Return the (x, y) coordinate for the center point of the cell that contains the specified text.  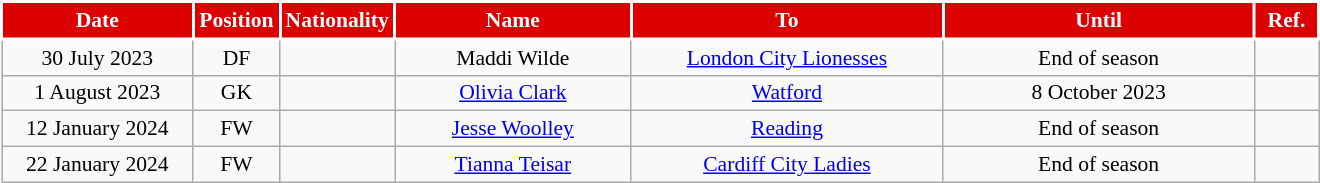
Cardiff City Ladies (787, 165)
8 October 2023 (1099, 93)
Ref. (1286, 20)
Olivia Clark (514, 93)
Position (236, 20)
Reading (787, 129)
Watford (787, 93)
Jesse Woolley (514, 129)
12 January 2024 (98, 129)
GK (236, 93)
London City Lionesses (787, 57)
Until (1099, 20)
Maddi Wilde (514, 57)
To (787, 20)
Nationality (338, 20)
Tianna Teisar (514, 165)
30 July 2023 (98, 57)
22 January 2024 (98, 165)
DF (236, 57)
1 August 2023 (98, 93)
Name (514, 20)
Date (98, 20)
